Identify which cell holds the provided text, then report its [X, Y] central coordinate. 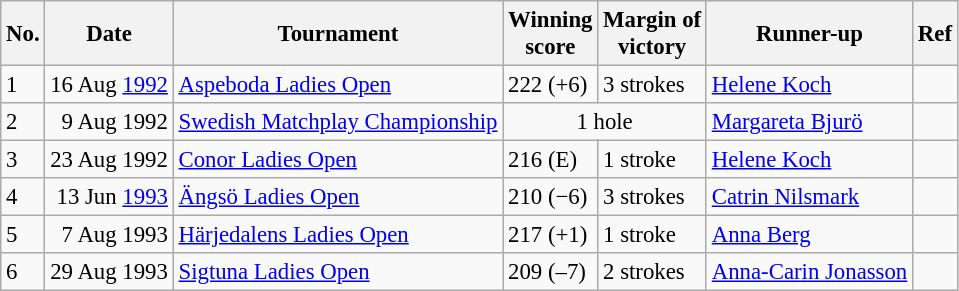
Aspeboda Ladies Open [338, 85]
Ängsö Ladies Open [338, 197]
4 [23, 197]
1 hole [605, 122]
Catrin Nilsmark [809, 197]
9 Aug 1992 [109, 122]
16 Aug 1992 [109, 85]
Härjedalens Ladies Open [338, 235]
222 (+6) [550, 85]
1 [23, 85]
Conor Ladies Open [338, 160]
Margareta Bjurö [809, 122]
2 [23, 122]
216 (E) [550, 160]
13 Jun 1993 [109, 197]
Margin ofvictory [652, 34]
5 [23, 235]
217 (+1) [550, 235]
No. [23, 34]
Tournament [338, 34]
3 [23, 160]
23 Aug 1992 [109, 160]
Anna Berg [809, 235]
Swedish Matchplay Championship [338, 122]
Runner-up [809, 34]
Date [109, 34]
Ref [936, 34]
210 (−6) [550, 197]
7 Aug 1993 [109, 235]
Winningscore [550, 34]
